Output the (X, Y) coordinate of the center of the cell containing the given text.  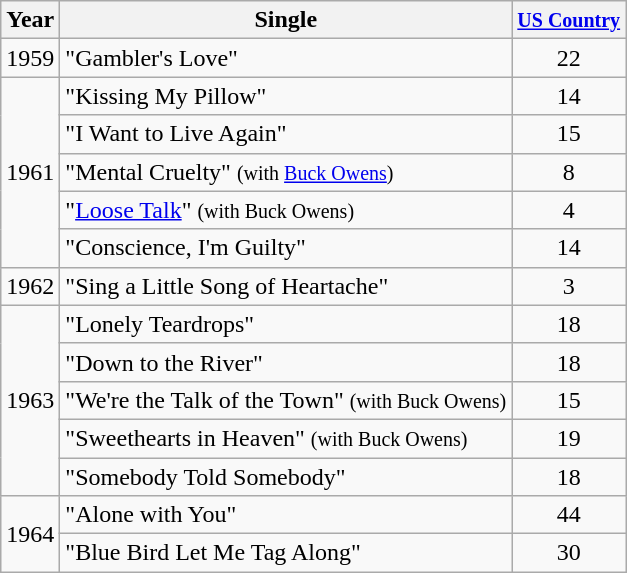
44 (569, 515)
"Alone with You" (286, 515)
30 (569, 553)
1964 (30, 534)
8 (569, 172)
US Country (569, 20)
3 (569, 286)
"Sing a Little Song of Heartache" (286, 286)
"Down to the River" (286, 362)
1959 (30, 58)
"Conscience, I'm Guilty" (286, 248)
"Lonely Teardrops" (286, 324)
"We're the Talk of the Town" (with Buck Owens) (286, 400)
"Kissing My Pillow" (286, 96)
"Somebody Told Somebody" (286, 477)
1963 (30, 400)
"Loose Talk" (with Buck Owens) (286, 210)
"Gambler's Love" (286, 58)
"Blue Bird Let Me Tag Along" (286, 553)
1962 (30, 286)
4 (569, 210)
1961 (30, 172)
"I Want to Live Again" (286, 134)
22 (569, 58)
Year (30, 20)
"Sweethearts in Heaven" (with Buck Owens) (286, 438)
Single (286, 20)
19 (569, 438)
"Mental Cruelty" (with Buck Owens) (286, 172)
